Return the (X, Y) coordinate for the center point of the cell that contains the specified text.  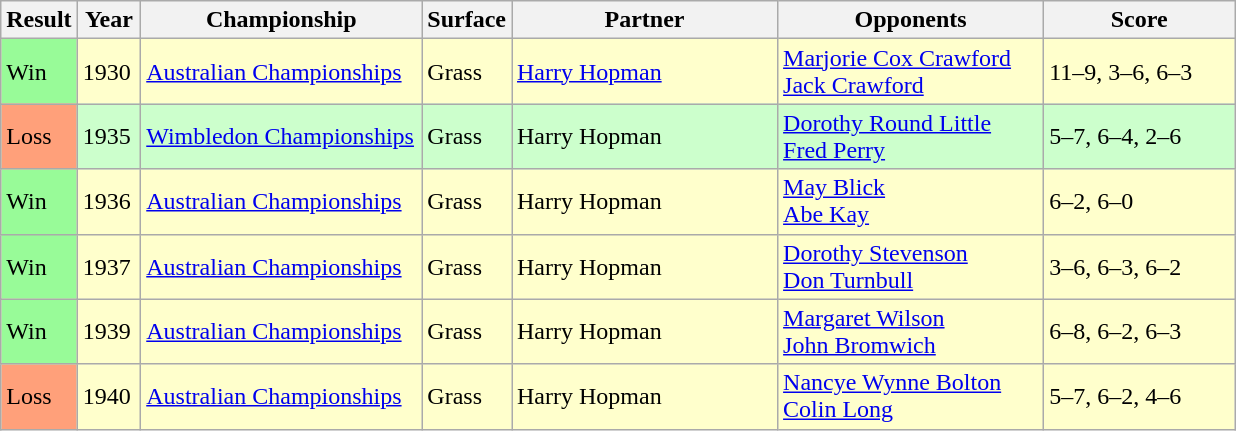
Partner (645, 20)
1937 (109, 266)
1939 (109, 332)
1935 (109, 136)
Year (109, 20)
6–8, 6–2, 6–3 (1140, 332)
Marjorie Cox Crawford Jack Crawford (911, 72)
5–7, 6–4, 2–6 (1140, 136)
Surface (467, 20)
1936 (109, 202)
Opponents (911, 20)
11–9, 3–6, 6–3 (1140, 72)
Result (39, 20)
3–6, 6–3, 6–2 (1140, 266)
6–2, 6–0 (1140, 202)
Dorothy Stevenson Don Turnbull (911, 266)
5–7, 6–2, 4–6 (1140, 396)
1940 (109, 396)
Dorothy Round Little Fred Perry (911, 136)
Margaret Wilson John Bromwich (911, 332)
Score (1140, 20)
Nancye Wynne Bolton Colin Long (911, 396)
May Blick Abe Kay (911, 202)
Wimbledon Championships (282, 136)
1930 (109, 72)
Championship (282, 20)
